Capture the cell that displays the provided text and extract its [x, y] central coordinate. 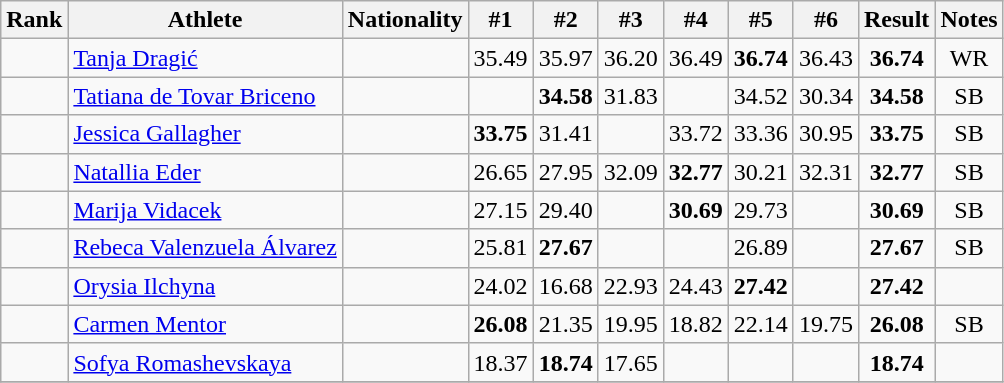
#4 [696, 20]
#6 [826, 20]
33.36 [760, 134]
#3 [630, 20]
Rebeca Valenzuela Álvarez [205, 248]
30.34 [826, 96]
29.40 [566, 210]
30.21 [760, 172]
24.02 [500, 286]
Result [896, 20]
31.41 [566, 134]
24.43 [696, 286]
Tatiana de Tovar Briceno [205, 96]
19.95 [630, 324]
Nationality [405, 20]
#2 [566, 20]
#1 [500, 20]
26.89 [760, 248]
WR [969, 58]
Notes [969, 20]
17.65 [630, 362]
32.09 [630, 172]
35.49 [500, 58]
Marija Vidacek [205, 210]
36.20 [630, 58]
32.31 [826, 172]
27.95 [566, 172]
33.72 [696, 134]
21.35 [566, 324]
Tanja Dragić [205, 58]
Rank [34, 20]
19.75 [826, 324]
30.95 [826, 134]
#5 [760, 20]
31.83 [630, 96]
22.93 [630, 286]
Orysia Ilchyna [205, 286]
25.81 [500, 248]
36.49 [696, 58]
Athlete [205, 20]
16.68 [566, 286]
35.97 [566, 58]
Sofya Romashevskaya [205, 362]
22.14 [760, 324]
27.15 [500, 210]
34.52 [760, 96]
26.65 [500, 172]
Carmen Mentor [205, 324]
36.43 [826, 58]
29.73 [760, 210]
18.82 [696, 324]
Natallia Eder [205, 172]
Jessica Gallagher [205, 134]
18.37 [500, 362]
